Search for the cell housing the specified text and yield its [x, y] center coordinate. 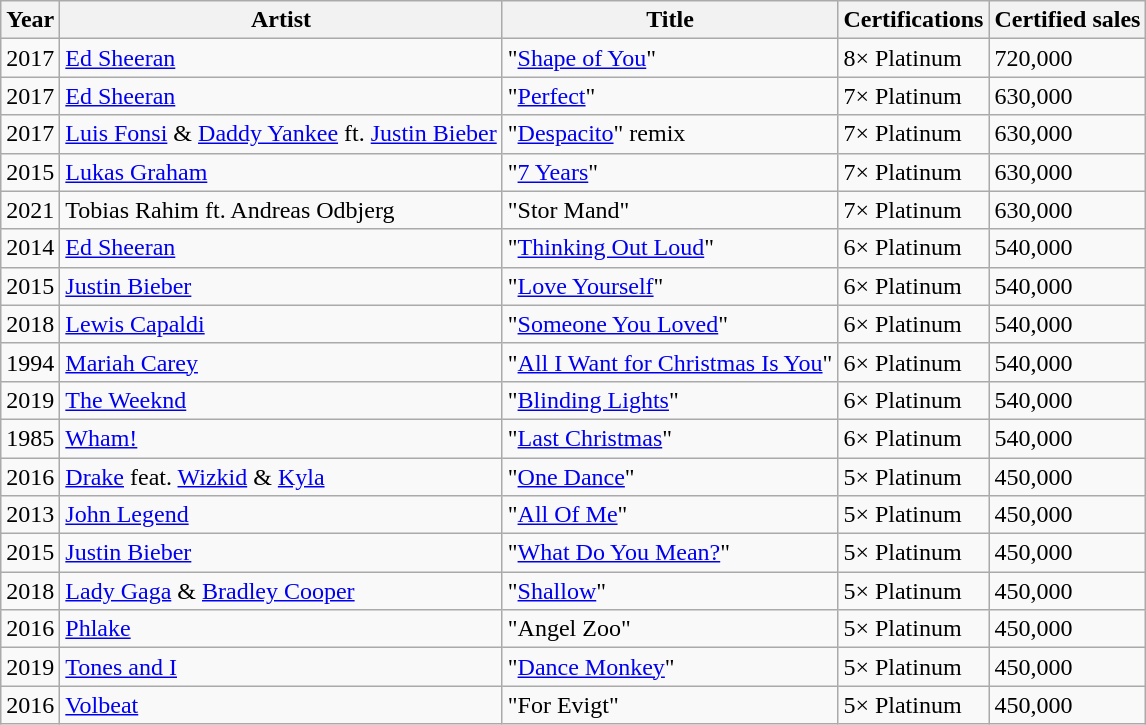
"All Of Me" [670, 515]
Certified sales [1068, 20]
2014 [30, 248]
1994 [30, 362]
Drake feat. Wizkid & Kyla [281, 477]
"Thinking Out Loud" [670, 248]
8× Platinum [914, 58]
"All I Want for Christmas Is You" [670, 362]
Tones and I [281, 667]
Lewis Capaldi [281, 324]
Phlake [281, 629]
"Someone You Loved" [670, 324]
2021 [30, 210]
Year [30, 20]
"For Evigt" [670, 705]
"Perfect" [670, 96]
Lukas Graham [281, 172]
Title [670, 20]
Luis Fonsi & Daddy Yankee ft. Justin Bieber [281, 134]
Artist [281, 20]
Certifications [914, 20]
"Last Christmas" [670, 438]
Volbeat [281, 705]
"Shallow" [670, 591]
John Legend [281, 515]
Tobias Rahim ft. Andreas Odbjerg [281, 210]
"7 Years" [670, 172]
Lady Gaga & Bradley Cooper [281, 591]
"Love Yourself" [670, 286]
2013 [30, 515]
"Dance Monkey" [670, 667]
720,000 [1068, 58]
"One Dance" [670, 477]
"What Do You Mean?" [670, 553]
"Blinding Lights" [670, 400]
"Angel Zoo" [670, 629]
The Weeknd [281, 400]
"Shape of You" [670, 58]
"Despacito" remix [670, 134]
"Stor Mand" [670, 210]
Wham! [281, 438]
1985 [30, 438]
Mariah Carey [281, 362]
